Return [X, Y] of the center of cell containing provided text 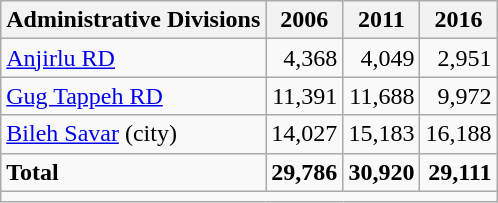
Gug Tappeh RD [134, 96]
11,688 [382, 96]
Bileh Savar (city) [134, 134]
2016 [458, 20]
29,786 [304, 172]
4,368 [304, 58]
16,188 [458, 134]
2006 [304, 20]
Administrative Divisions [134, 20]
14,027 [304, 134]
11,391 [304, 96]
30,920 [382, 172]
Total [134, 172]
9,972 [458, 96]
Anjirlu RD [134, 58]
29,111 [458, 172]
2,951 [458, 58]
4,049 [382, 58]
2011 [382, 20]
15,183 [382, 134]
